Locate the cell with the specified text and output its (X, Y) center coordinate. 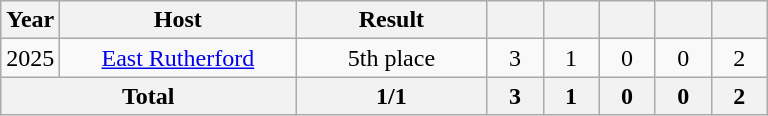
Host (178, 20)
1/1 (392, 96)
5th place (392, 58)
2025 (30, 58)
Total (148, 96)
East Rutherford (178, 58)
Result (392, 20)
Year (30, 20)
